Pinpoint the cell where the given text exists, returning its (X, Y) midpoint coordinate. 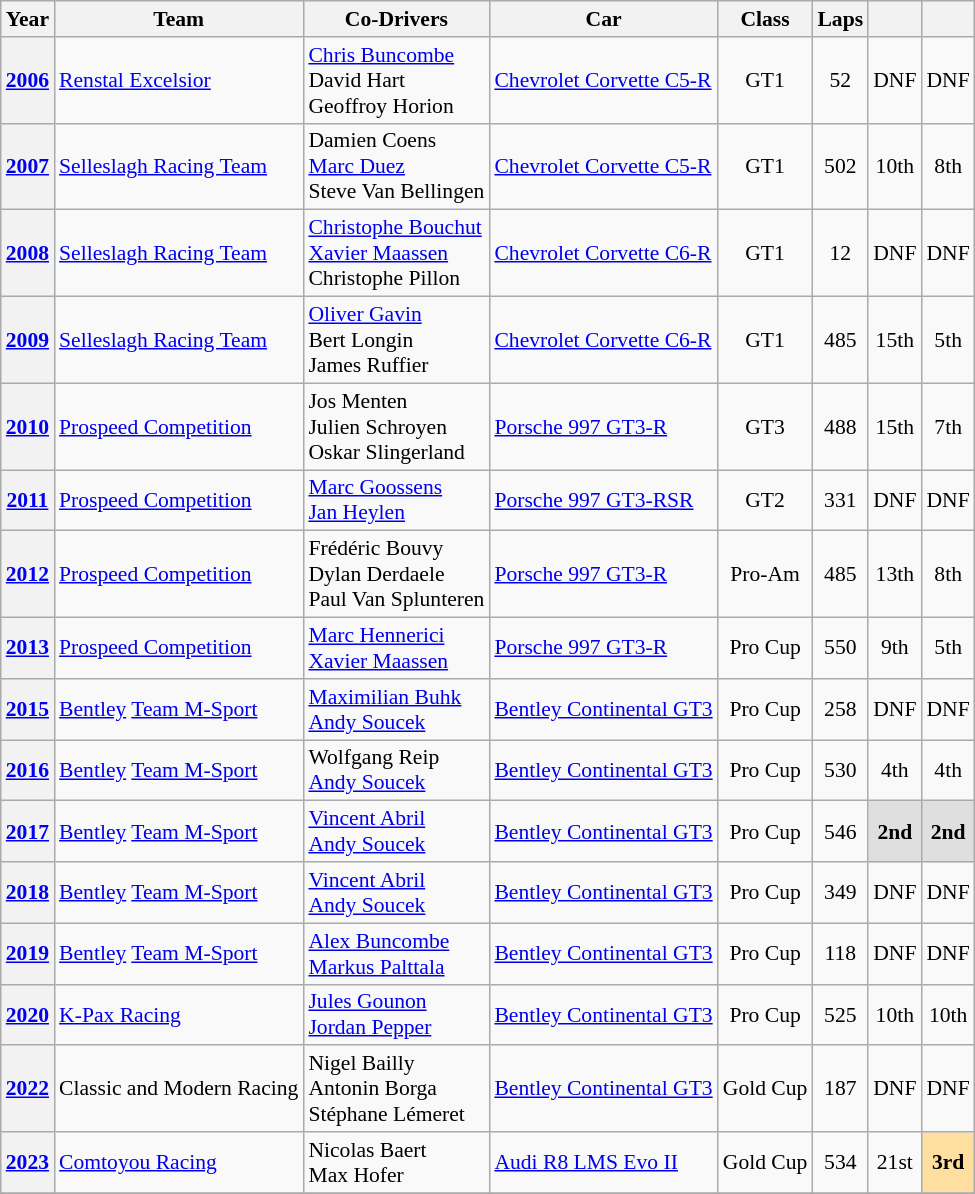
349 (840, 892)
2018 (28, 892)
9th (894, 648)
2023 (28, 1162)
550 (840, 648)
7th (948, 426)
2022 (28, 1090)
Renstal Excelsior (178, 80)
Christophe Bouchut Xavier Maassen Christophe Pillon (396, 254)
Co-Drivers (396, 19)
2017 (28, 832)
2011 (28, 500)
Jos Menten Julien Schroyen Oskar Slingerland (396, 426)
2007 (28, 166)
502 (840, 166)
Oliver Gavin Bert Longin James Ruffier (396, 340)
Comtoyou Racing (178, 1162)
331 (840, 500)
Marc Hennerici Xavier Maassen (396, 648)
2008 (28, 254)
GT2 (766, 500)
534 (840, 1162)
Laps (840, 19)
Wolfgang Reip Andy Soucek (396, 770)
2009 (28, 340)
2006 (28, 80)
12 (840, 254)
530 (840, 770)
Nicolas Baert Max Hofer (396, 1162)
K-Pax Racing (178, 1014)
Chris Buncombe David Hart Geoffroy Horion (396, 80)
2016 (28, 770)
546 (840, 832)
Pro-Am (766, 574)
Year (28, 19)
3rd (948, 1162)
525 (840, 1014)
13th (894, 574)
21st (894, 1162)
2020 (28, 1014)
Alex Buncombe Markus Palttala (396, 954)
Team (178, 19)
Marc Goossens Jan Heylen (396, 500)
2015 (28, 710)
258 (840, 710)
Classic and Modern Racing (178, 1090)
Car (603, 19)
118 (840, 954)
2012 (28, 574)
Nigel Bailly Antonin Borga Stéphane Lémeret (396, 1090)
Jules Gounon Jordan Pepper (396, 1014)
488 (840, 426)
GT3 (766, 426)
Damien Coens Marc Duez Steve Van Bellingen (396, 166)
Frédéric Bouvy Dylan Derdaele Paul Van Splunteren (396, 574)
52 (840, 80)
2019 (28, 954)
Audi R8 LMS Evo II (603, 1162)
Porsche 997 GT3-RSR (603, 500)
187 (840, 1090)
2013 (28, 648)
Class (766, 19)
2010 (28, 426)
Maximilian Buhk Andy Soucek (396, 710)
